Identify which cell holds the provided text, then report its [X, Y] central coordinate. 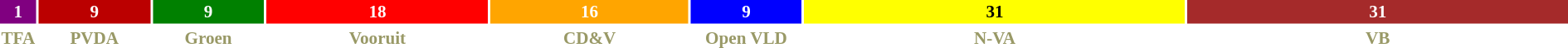
18 [377, 12]
16 [590, 12]
1 [18, 12]
